Find where the given text appears and provide that cell's center as [x, y] coordinate. 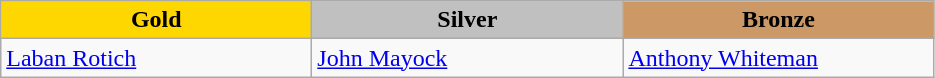
Laban Rotich [156, 58]
Bronze [778, 20]
John Mayock [468, 58]
Gold [156, 20]
Anthony Whiteman [778, 58]
Silver [468, 20]
